From the cell containing the given text, extract its center point as [x, y] coordinate. 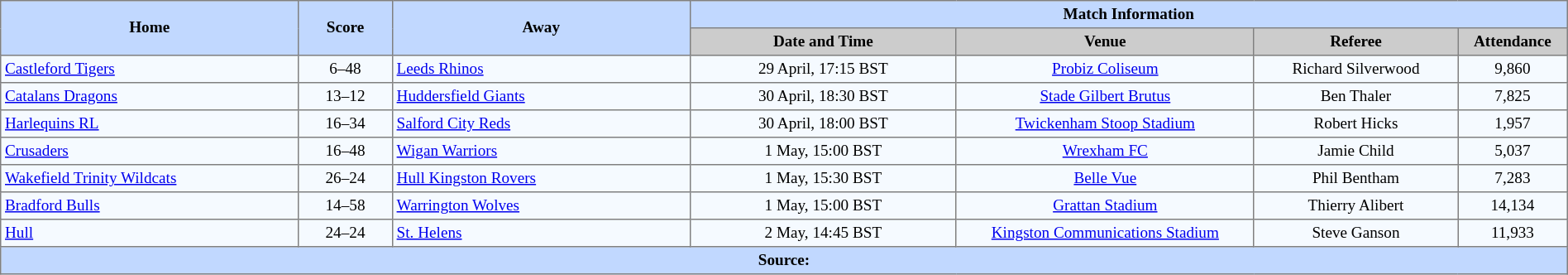
Referee [1355, 41]
29 April, 17:15 BST [823, 70]
2 May, 14:45 BST [823, 234]
Wrexham FC [1105, 151]
Catalans Dragons [150, 96]
Salford City Reds [541, 124]
5,037 [1513, 151]
14–58 [346, 205]
Thierry Alibert [1355, 205]
Stade Gilbert Brutus [1105, 96]
Hull Kingston Rovers [541, 179]
Richard Silverwood [1355, 70]
Wigan Warriors [541, 151]
Score [346, 28]
Robert Hicks [1355, 124]
St. Helens [541, 234]
7,825 [1513, 96]
Grattan Stadium [1105, 205]
Match Information [1128, 15]
Phil Bentham [1355, 179]
Warrington Wolves [541, 205]
13–12 [346, 96]
Huddersfield Giants [541, 96]
24–24 [346, 234]
14,134 [1513, 205]
Harlequins RL [150, 124]
Kingston Communications Stadium [1105, 234]
6–48 [346, 70]
Castleford Tigers [150, 70]
16–34 [346, 124]
26–24 [346, 179]
Jamie Child [1355, 151]
Source: [784, 260]
Ben Thaler [1355, 96]
7,283 [1513, 179]
Crusaders [150, 151]
Belle Vue [1105, 179]
30 April, 18:00 BST [823, 124]
30 April, 18:30 BST [823, 96]
11,933 [1513, 234]
Leeds Rhinos [541, 70]
Date and Time [823, 41]
Venue [1105, 41]
Wakefield Trinity Wildcats [150, 179]
Home [150, 28]
Away [541, 28]
Hull [150, 234]
9,860 [1513, 70]
Attendance [1513, 41]
Probiz Coliseum [1105, 70]
16–48 [346, 151]
1,957 [1513, 124]
Twickenham Stoop Stadium [1105, 124]
1 May, 15:30 BST [823, 179]
Steve Ganson [1355, 234]
Bradford Bulls [150, 205]
